Return the [x, y] coordinate for the center point of the cell that contains the specified text.  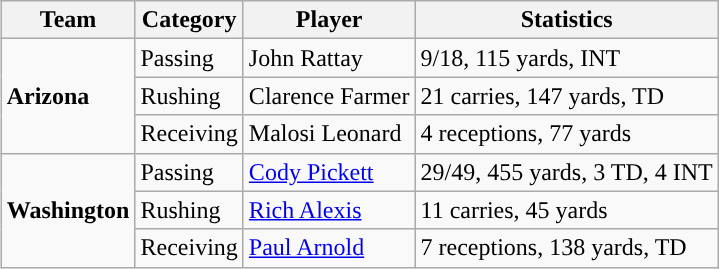
29/49, 455 yards, 3 TD, 4 INT [566, 172]
Statistics [566, 20]
7 receptions, 138 yards, TD [566, 248]
Player [329, 20]
Arizona [68, 96]
11 carries, 45 yards [566, 210]
Paul Arnold [329, 248]
4 receptions, 77 yards [566, 134]
Rich Alexis [329, 210]
Cody Pickett [329, 172]
Washington [68, 210]
John Rattay [329, 58]
9/18, 115 yards, INT [566, 58]
Category [189, 20]
Malosi Leonard [329, 134]
21 carries, 147 yards, TD [566, 96]
Team [68, 20]
Clarence Farmer [329, 96]
